Detect which cell encompasses the target text, then output its [X, Y] center coordinate. 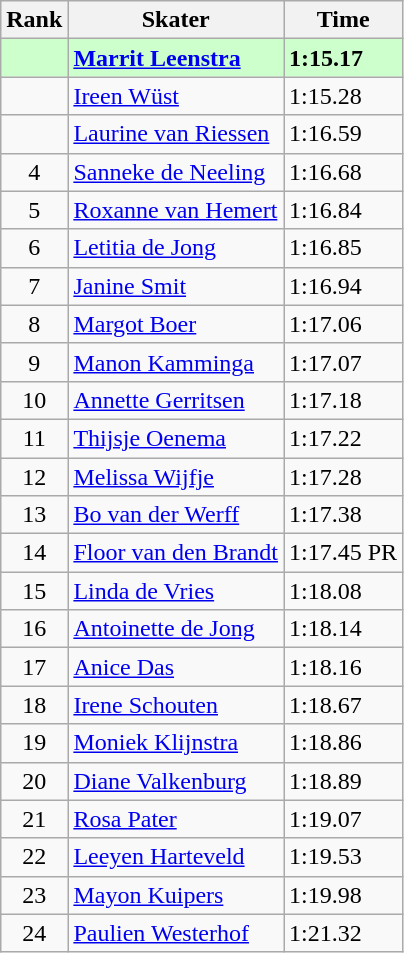
Letitia de Jong [176, 248]
1:21.32 [344, 933]
24 [34, 933]
1:19.07 [344, 819]
Rank [34, 20]
Melissa Wijfje [176, 477]
1:17.06 [344, 324]
23 [34, 895]
1:15.17 [344, 58]
1:19.53 [344, 857]
1:17.28 [344, 477]
15 [34, 591]
Marrit Leenstra [176, 58]
Laurine van Riessen [176, 134]
19 [34, 743]
Roxanne van Hemert [176, 210]
Mayon Kuipers [176, 895]
5 [34, 210]
16 [34, 629]
1:18.67 [344, 705]
Leeyen Harteveld [176, 857]
1:17.18 [344, 400]
21 [34, 819]
Anice Das [176, 667]
1:15.28 [344, 96]
Margot Boer [176, 324]
1:19.98 [344, 895]
11 [34, 438]
6 [34, 248]
1:16.68 [344, 172]
Time [344, 20]
1:16.84 [344, 210]
1:17.22 [344, 438]
Skater [176, 20]
18 [34, 705]
13 [34, 515]
1:16.94 [344, 286]
1:18.14 [344, 629]
Manon Kamminga [176, 362]
Thijsje Oenema [176, 438]
14 [34, 553]
8 [34, 324]
Irene Schouten [176, 705]
Antoinette de Jong [176, 629]
Diane Valkenburg [176, 781]
17 [34, 667]
1:18.08 [344, 591]
1:18.86 [344, 743]
Paulien Westerhof [176, 933]
20 [34, 781]
1:16.85 [344, 248]
Bo van der Werff [176, 515]
10 [34, 400]
Sanneke de Neeling [176, 172]
4 [34, 172]
Linda de Vries [176, 591]
1:16.59 [344, 134]
Floor van den Brandt [176, 553]
1:17.38 [344, 515]
9 [34, 362]
12 [34, 477]
1:18.89 [344, 781]
Annette Gerritsen [176, 400]
Moniek Klijnstra [176, 743]
22 [34, 857]
Rosa Pater [176, 819]
1:17.45 PR [344, 553]
1:18.16 [344, 667]
Janine Smit [176, 286]
Ireen Wüst [176, 96]
7 [34, 286]
1:17.07 [344, 362]
